Extract the [X, Y] coordinate from the center of the cell holding the provided text.  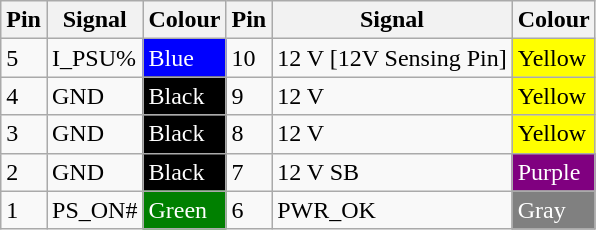
PS_ON# [94, 210]
PWR_OK [392, 210]
10 [249, 58]
Gray [554, 210]
2 [24, 172]
9 [249, 96]
1 [24, 210]
Blue [184, 58]
5 [24, 58]
8 [249, 134]
I_PSU% [94, 58]
Purple [554, 172]
Green [184, 210]
12 V SB [392, 172]
6 [249, 210]
7 [249, 172]
12 V [12V Sensing Pin] [392, 58]
4 [24, 96]
3 [24, 134]
